Detect which cell encompasses the target text, then output its (x, y) center coordinate. 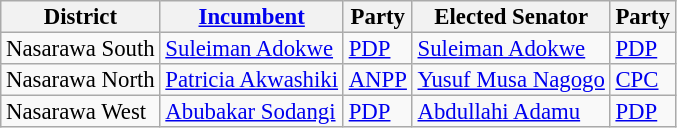
Patricia Akwashiki (252, 80)
Nasarawa North (80, 80)
Abubakar Sodangi (252, 112)
Yusuf Musa Nagogo (511, 80)
Abdullahi Adamu (511, 112)
Incumbent (252, 17)
District (80, 17)
ANPP (378, 80)
Nasarawa West (80, 112)
CPC (642, 80)
Elected Senator (511, 17)
Nasarawa South (80, 49)
